From the cell containing the given text, extract its center point as [X, Y] coordinate. 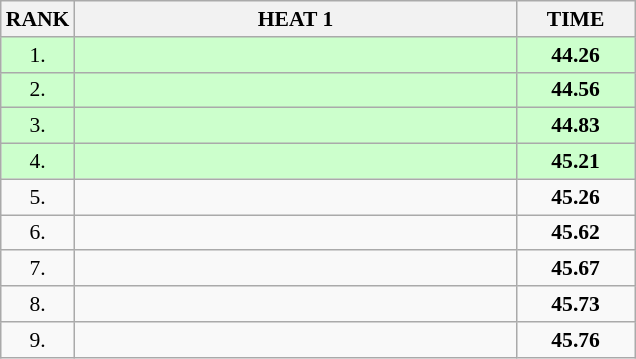
HEAT 1 [295, 19]
4. [38, 162]
45.73 [576, 304]
TIME [576, 19]
7. [38, 269]
45.21 [576, 162]
6. [38, 233]
45.76 [576, 340]
45.67 [576, 269]
1. [38, 55]
2. [38, 90]
3. [38, 126]
45.62 [576, 233]
RANK [38, 19]
5. [38, 197]
9. [38, 340]
44.26 [576, 55]
44.83 [576, 126]
8. [38, 304]
44.56 [576, 90]
45.26 [576, 197]
